For the text-containing cell, return its midpoint in [X, Y] coordinate format. 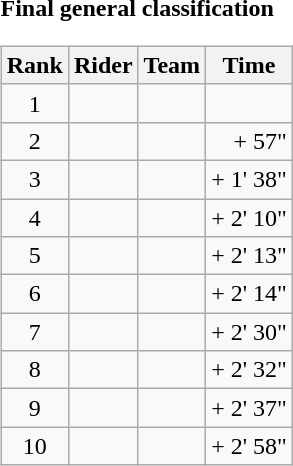
4 [34, 217]
+ 2' 13" [250, 256]
Rank [34, 65]
3 [34, 179]
+ 2' 58" [250, 446]
7 [34, 332]
+ 2' 30" [250, 332]
+ 2' 37" [250, 408]
Time [250, 65]
9 [34, 408]
1 [34, 103]
Rider [103, 65]
+ 57" [250, 141]
+ 1' 38" [250, 179]
+ 2' 14" [250, 294]
5 [34, 256]
10 [34, 446]
+ 2' 32" [250, 370]
+ 2' 10" [250, 217]
2 [34, 141]
Team [172, 65]
6 [34, 294]
8 [34, 370]
